Return the (x, y) coordinate for the center point of the cell that contains the specified text.  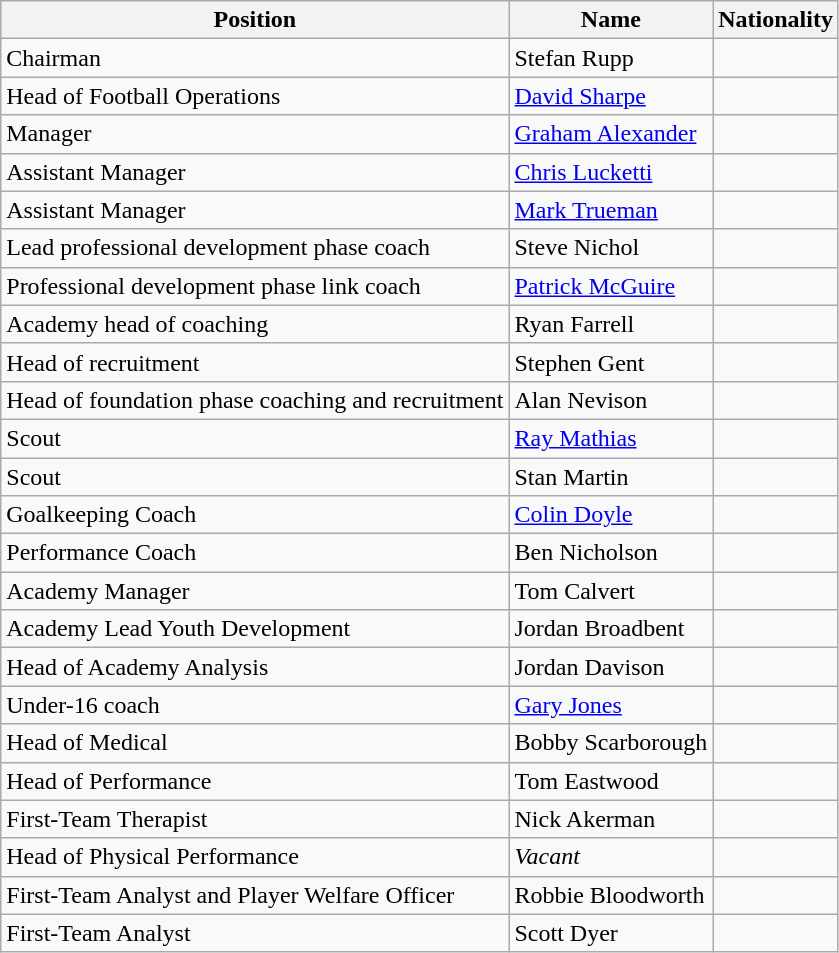
Head of Medical (255, 743)
Academy Lead Youth Development (255, 629)
First-Team Therapist (255, 819)
Mark Trueman (611, 210)
Steve Nichol (611, 248)
Professional development phase link coach (255, 286)
Gary Jones (611, 705)
First-Team Analyst and Player Welfare Officer (255, 895)
Tom Calvert (611, 591)
Head of Football Operations (255, 96)
Head of foundation phase coaching and recruitment (255, 400)
David Sharpe (611, 96)
Graham Alexander (611, 134)
Name (611, 20)
Academy head of coaching (255, 324)
Jordan Broadbent (611, 629)
Ryan Farrell (611, 324)
Performance Coach (255, 553)
Stefan Rupp (611, 58)
Tom Eastwood (611, 781)
Head of Performance (255, 781)
Under-16 coach (255, 705)
Ben Nicholson (611, 553)
Stan Martin (611, 477)
Head of recruitment (255, 362)
Head of Academy Analysis (255, 667)
Chairman (255, 58)
Robbie Bloodworth (611, 895)
Academy Manager (255, 591)
Goalkeeping Coach (255, 515)
Patrick McGuire (611, 286)
Nick Akerman (611, 819)
Nationality (776, 20)
Vacant (611, 857)
Head of Physical Performance (255, 857)
Stephen Gent (611, 362)
Jordan Davison (611, 667)
Ray Mathias (611, 438)
Colin Doyle (611, 515)
Bobby Scarborough (611, 743)
First-Team Analyst (255, 933)
Lead professional development phase coach (255, 248)
Manager (255, 134)
Scott Dyer (611, 933)
Alan Nevison (611, 400)
Chris Lucketti (611, 172)
Position (255, 20)
